Pinpoint the cell where the given text exists, returning its (x, y) midpoint coordinate. 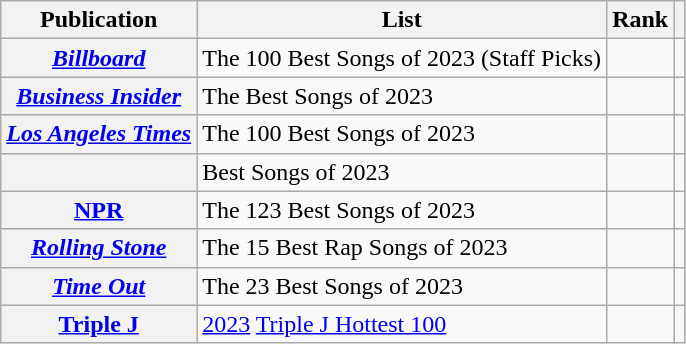
Los Angeles Times (99, 134)
Billboard (99, 58)
Best Songs of 2023 (402, 172)
The 100 Best Songs of 2023 (Staff Picks) (402, 58)
Publication (99, 20)
Business Insider (99, 96)
2023 Triple J Hottest 100 (402, 324)
The 15 Best Rap Songs of 2023 (402, 248)
List (402, 20)
The 23 Best Songs of 2023 (402, 286)
NPR (99, 210)
The Best Songs of 2023 (402, 96)
Rolling Stone (99, 248)
Time Out (99, 286)
The 123 Best Songs of 2023 (402, 210)
Triple J (99, 324)
Rank (640, 20)
The 100 Best Songs of 2023 (402, 134)
